Identify which cell holds the provided text, then report its [x, y] central coordinate. 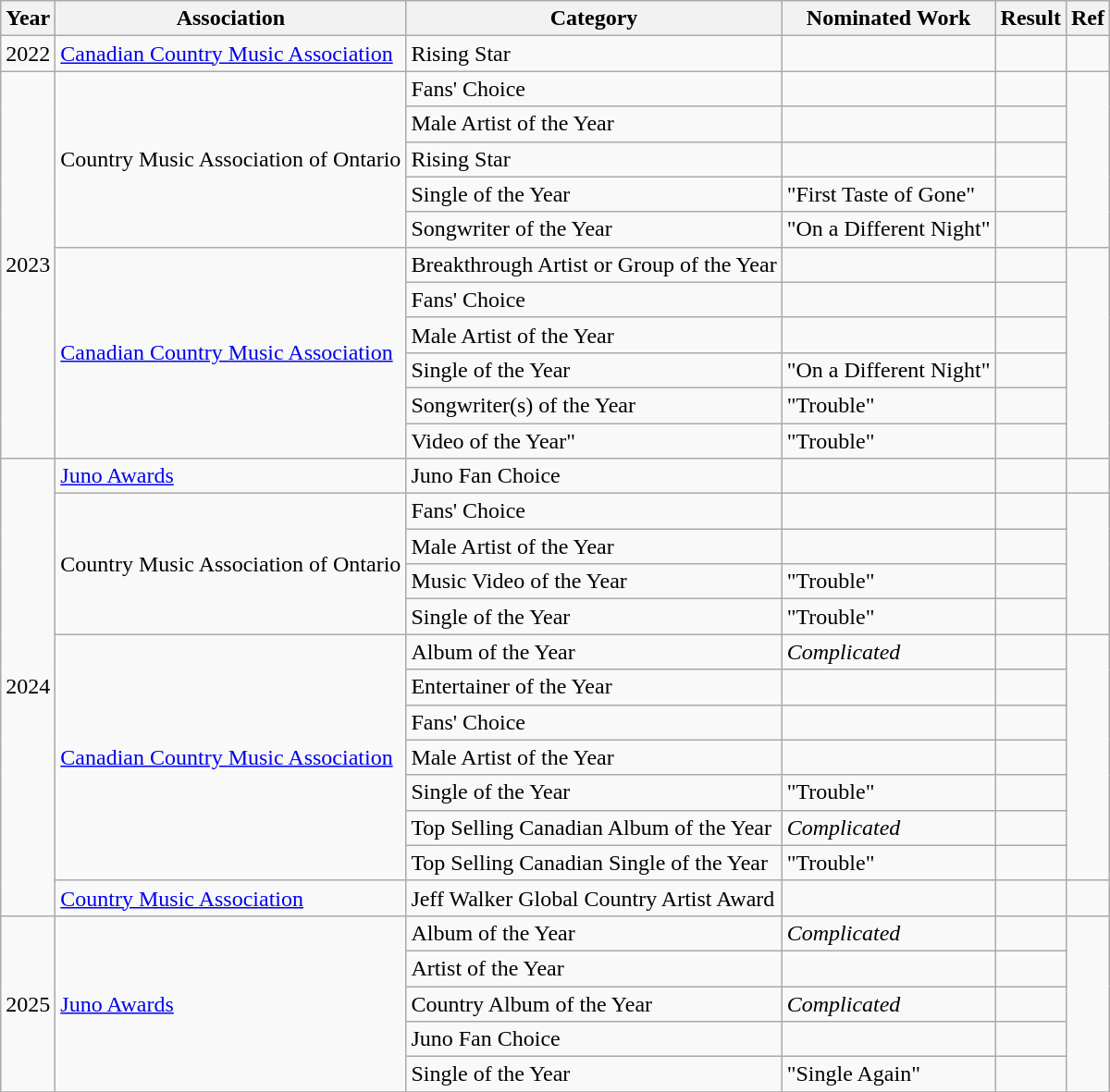
2025 [28, 1003]
"Single Again" [888, 1074]
Entertainer of the Year [594, 687]
Top Selling Canadian Album of the Year [594, 828]
Artist of the Year [594, 968]
Top Selling Canadian Single of the Year [594, 863]
Nominated Work [888, 18]
Category [594, 18]
Jeff Walker Global Country Artist Award [594, 898]
"First Taste of Gone" [888, 194]
Year [28, 18]
2023 [28, 264]
2024 [28, 688]
Songwriter of the Year [594, 229]
2022 [28, 54]
Breakthrough Artist or Group of the Year [594, 264]
Result [1030, 18]
Country Music Association [231, 898]
Association [231, 18]
Music Video of the Year [594, 582]
Video of the Year" [594, 441]
Ref [1088, 18]
Songwriter(s) of the Year [594, 405]
Country Album of the Year [594, 1003]
